Scan for the cell matching the given text and deliver its (x, y) coordinate at center. 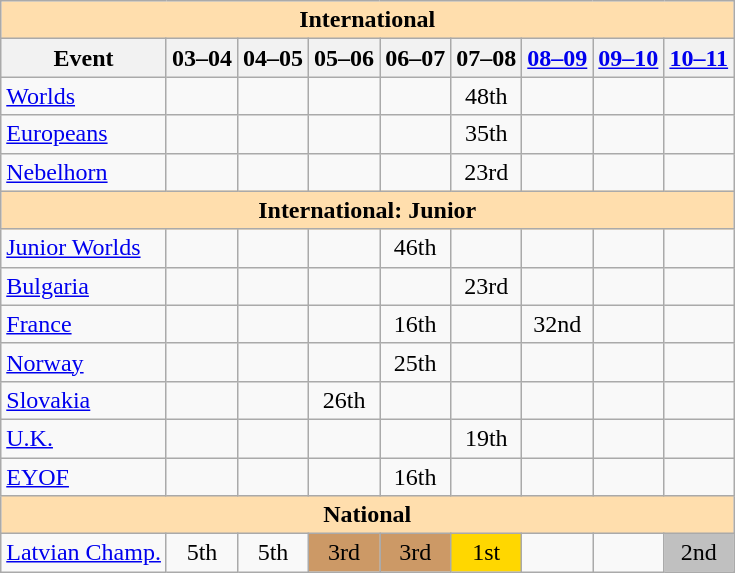
Bulgaria (84, 286)
France (84, 324)
Worlds (84, 96)
Junior Worlds (84, 248)
07–08 (486, 58)
05–06 (344, 58)
03–04 (202, 58)
48th (486, 96)
06–07 (416, 58)
08–09 (558, 58)
10–11 (699, 58)
26th (344, 400)
32nd (558, 324)
U.K. (84, 438)
46th (416, 248)
Slovakia (84, 400)
09–10 (628, 58)
1st (486, 553)
25th (416, 362)
35th (486, 134)
EYOF (84, 477)
04–05 (274, 58)
Latvian Champ. (84, 553)
19th (486, 438)
Nebelhorn (84, 172)
International (368, 20)
International: Junior (368, 210)
Event (84, 58)
National (368, 515)
2nd (699, 553)
Europeans (84, 134)
Norway (84, 362)
